Capture the cell that displays the provided text and extract its (x, y) central coordinate. 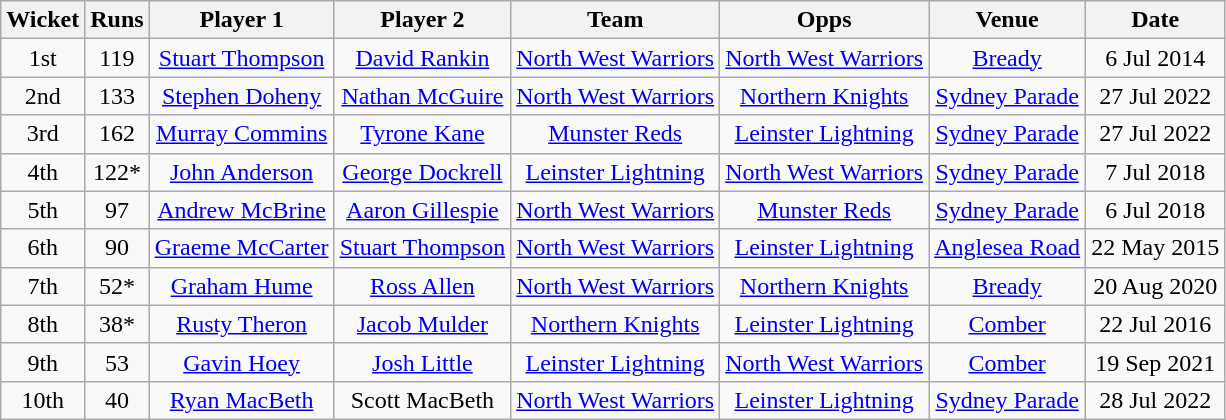
Tyrone Kane (422, 134)
Stephen Doheny (242, 96)
28 Jul 2022 (1156, 400)
4th (43, 172)
38* (117, 324)
9th (43, 362)
Jacob Mulder (422, 324)
3rd (43, 134)
53 (117, 362)
Scott MacBeth (422, 400)
Venue (1008, 20)
22 May 2015 (1156, 248)
Anglesea Road (1008, 248)
Gavin Hoey (242, 362)
122* (117, 172)
97 (117, 210)
119 (117, 58)
10th (43, 400)
162 (117, 134)
David Rankin (422, 58)
Ross Allen (422, 286)
Ryan MacBeth (242, 400)
7 Jul 2018 (1156, 172)
90 (117, 248)
2nd (43, 96)
Player 2 (422, 20)
Wicket (43, 20)
19 Sep 2021 (1156, 362)
George Dockrell (422, 172)
7th (43, 286)
Graeme McCarter (242, 248)
Murray Commins (242, 134)
Nathan McGuire (422, 96)
52* (117, 286)
Rusty Theron (242, 324)
22 Jul 2016 (1156, 324)
Player 1 (242, 20)
6 Jul 2018 (1156, 210)
Graham Hume (242, 286)
Opps (824, 20)
Aaron Gillespie (422, 210)
8th (43, 324)
1st (43, 58)
Date (1156, 20)
5th (43, 210)
6 Jul 2014 (1156, 58)
Runs (117, 20)
40 (117, 400)
6th (43, 248)
133 (117, 96)
20 Aug 2020 (1156, 286)
Josh Little (422, 362)
John Anderson (242, 172)
Team (616, 20)
Andrew McBrine (242, 210)
